Search for the cell housing the specified text and yield its [x, y] center coordinate. 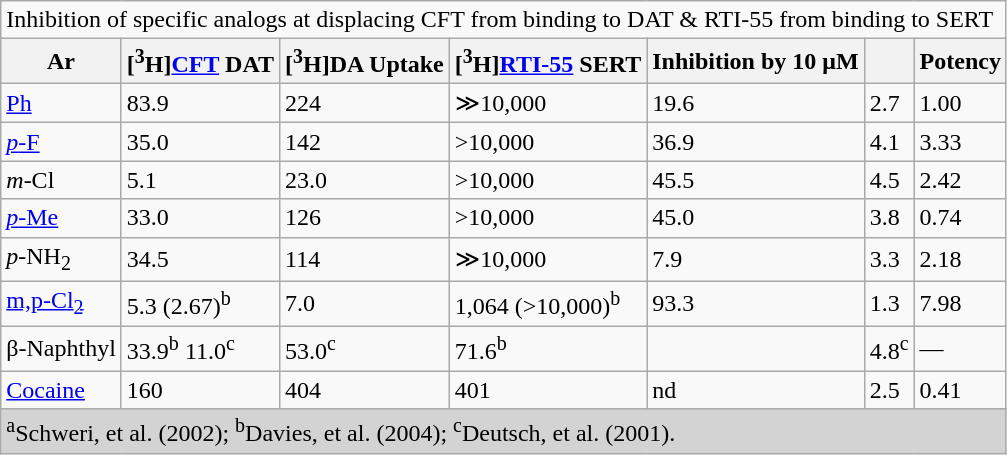
β-Naphthyl [62, 348]
2.5 [889, 390]
Cocaine [62, 390]
114 [365, 259]
2.18 [960, 259]
5.1 [200, 180]
1.00 [960, 103]
4.5 [889, 180]
m-Cl [62, 180]
Ar [62, 62]
23.0 [365, 180]
aSchweri, et al. (2002); bDavies, et al. (2004); cDeutsch, et al. (2001). [504, 432]
142 [365, 142]
p-NH2 [62, 259]
224 [365, 103]
Potency [960, 62]
3.33 [960, 142]
83.9 [200, 103]
93.3 [756, 304]
3.3 [889, 259]
160 [200, 390]
p-Me [62, 218]
4.1 [889, 142]
[3H]DA Uptake [365, 62]
36.9 [756, 142]
404 [365, 390]
45.5 [756, 180]
0.74 [960, 218]
4.8c [889, 348]
0.41 [960, 390]
33.9b 11.0c [200, 348]
126 [365, 218]
7.0 [365, 304]
1,064 (>10,000)b [548, 304]
2.7 [889, 103]
[3H]CFT DAT [200, 62]
p-F [62, 142]
7.98 [960, 304]
1.3 [889, 304]
Inhibition of specific analogs at displacing CFT from binding to DAT & RTI-55 from binding to SERT [504, 20]
2.42 [960, 180]
5.3 (2.67)b [200, 304]
Ph [62, 103]
35.0 [200, 142]
— [960, 348]
34.5 [200, 259]
401 [548, 390]
7.9 [756, 259]
[3H]RTI-55 SERT [548, 62]
45.0 [756, 218]
Inhibition by 10 μM [756, 62]
3.8 [889, 218]
19.6 [756, 103]
nd [756, 390]
m,p-Cl2 [62, 304]
33.0 [200, 218]
53.0c [365, 348]
71.6b [548, 348]
